Detect which cell encompasses the target text, then output its [X, Y] center coordinate. 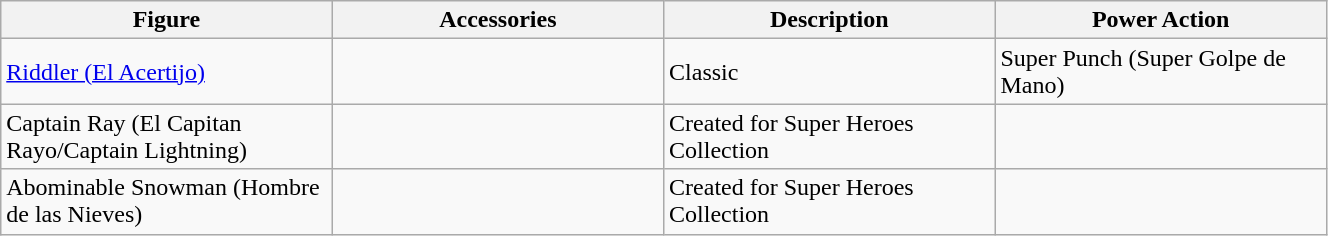
Description [830, 20]
Figure [166, 20]
Super Punch (Super Golpe de Mano) [1160, 72]
Accessories [498, 20]
Power Action [1160, 20]
Riddler (El Acertijo) [166, 72]
Captain Ray (El Capitan Rayo/Captain Lightning) [166, 136]
Abominable Snowman (Hombre de las Nieves) [166, 202]
Classic [830, 72]
